Scan for the cell matching the given text and deliver its [x, y] coordinate at center. 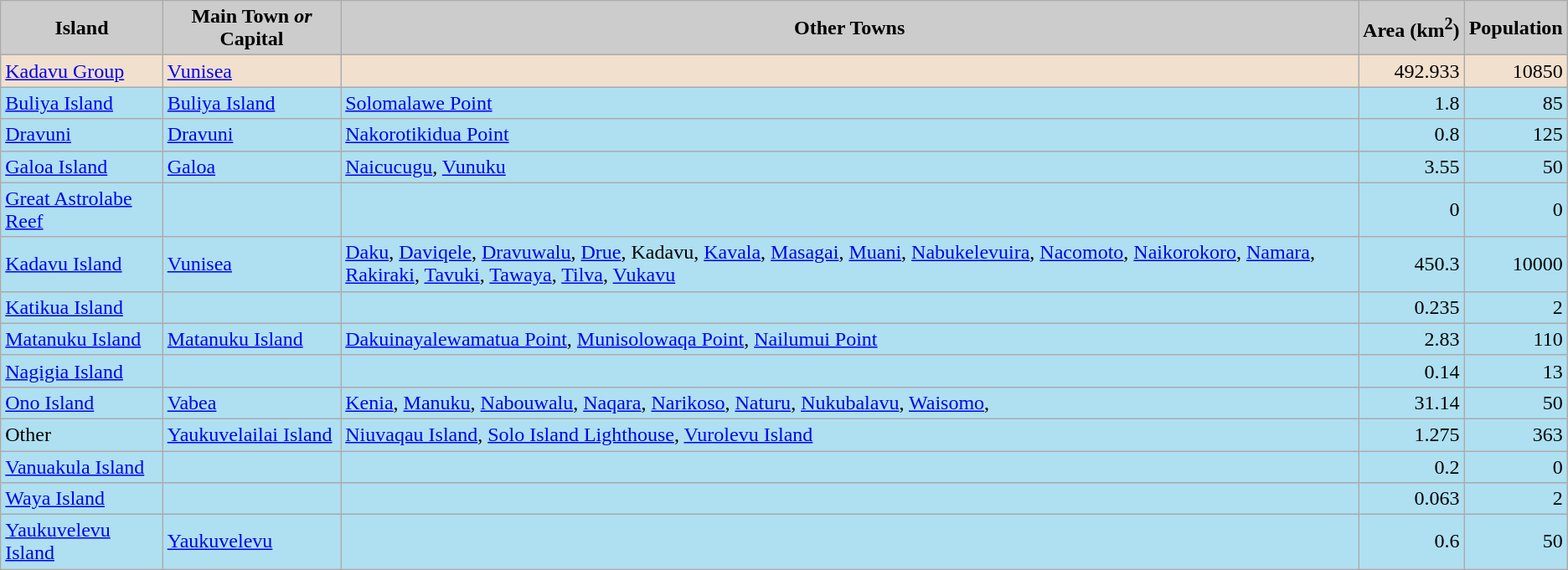
Kenia, Manuku, Nabouwalu, Naqara, Narikoso, Naturu, Nukubalavu, Waisomo, [849, 403]
10000 [1516, 264]
1.275 [1412, 434]
0.8 [1412, 135]
492.933 [1412, 71]
Main Town or Capital [251, 28]
Naicucugu, Vunuku [849, 167]
450.3 [1412, 264]
Niuvaqau Island, Solo Island Lighthouse, Vurolevu Island [849, 434]
Katikua Island [82, 307]
Vabea [251, 403]
Galoa Island [82, 167]
125 [1516, 135]
31.14 [1412, 403]
Nakorotikidua Point [849, 135]
13 [1516, 371]
0.6 [1412, 542]
Dakuinayalewamatua Point, Munisolowaqa Point, Nailumui Point [849, 339]
Vanuakula Island [82, 466]
Other [82, 434]
1.8 [1412, 103]
2.83 [1412, 339]
110 [1516, 339]
Ono Island [82, 403]
Island [82, 28]
Yaukuvelevu [251, 542]
Great Astrolabe Reef [82, 209]
Kadavu Group [82, 71]
Kadavu Island [82, 264]
0.063 [1412, 499]
363 [1516, 434]
0.2 [1412, 466]
Other Towns [849, 28]
0.235 [1412, 307]
3.55 [1412, 167]
Nagigia Island [82, 371]
Galoa [251, 167]
Yaukuvelailai Island [251, 434]
85 [1516, 103]
Solomalawe Point [849, 103]
0.14 [1412, 371]
Population [1516, 28]
Waya Island [82, 499]
10850 [1516, 71]
Yaukuvelevu Island [82, 542]
Area (km2) [1412, 28]
